Locate the cell with the specified text and output its [X, Y] center coordinate. 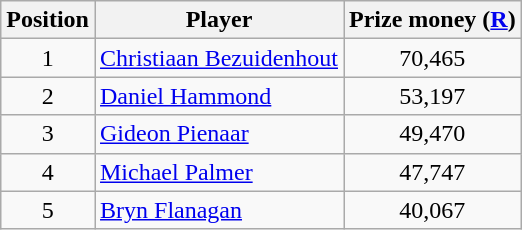
2 [48, 96]
53,197 [433, 96]
5 [48, 210]
Prize money (R) [433, 20]
Christiaan Bezuidenhout [218, 58]
40,067 [433, 210]
Player [218, 20]
47,747 [433, 172]
Gideon Pienaar [218, 134]
4 [48, 172]
70,465 [433, 58]
3 [48, 134]
Bryn Flanagan [218, 210]
Position [48, 20]
Daniel Hammond [218, 96]
1 [48, 58]
Michael Palmer [218, 172]
49,470 [433, 134]
